Pinpoint the cell where the given text exists, returning its (X, Y) midpoint coordinate. 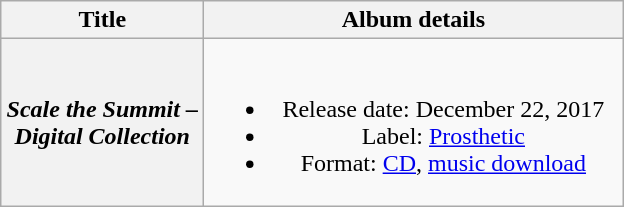
Scale the Summit – Digital Collection (102, 122)
Title (102, 20)
Album details (414, 20)
Release date: December 22, 2017Label: ProstheticFormat: CD, music download (414, 122)
